Search for the cell housing the specified text and yield its [x, y] center coordinate. 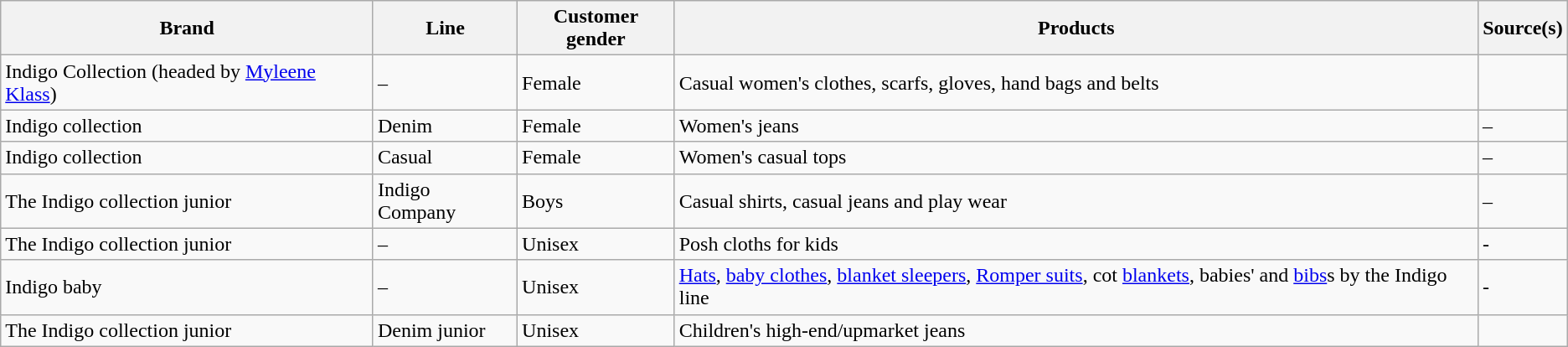
Casual shirts, casual jeans and play wear [1075, 201]
Brand [188, 28]
Casual [445, 158]
Line [445, 28]
Denim [445, 126]
Women's jeans [1075, 126]
Hats, baby clothes, blanket sleepers, Romper suits, cot blankets, babies' and bibss by the Indigo line [1075, 287]
Indigo Collection (headed by Myleene Klass) [188, 82]
Indigo Company [445, 201]
Products [1075, 28]
Casual women's clothes, scarfs, gloves, hand bags and belts [1075, 82]
Indigo baby [188, 287]
Boys [596, 201]
Source(s) [1523, 28]
Customer gender [596, 28]
Children's high-end/upmarket jeans [1075, 330]
Posh cloths for kids [1075, 244]
Denim junior [445, 330]
Women's casual tops [1075, 158]
